Scan for the cell matching the given text and deliver its (x, y) coordinate at center. 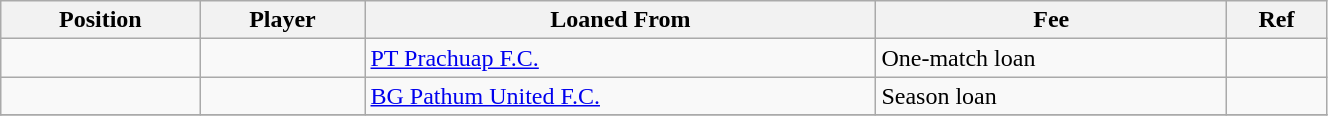
Position (100, 20)
One-match loan (1052, 58)
BG Pathum United F.C. (620, 96)
Ref (1276, 20)
PT Prachuap F.C. (620, 58)
Season loan (1052, 96)
Player (282, 20)
Loaned From (620, 20)
Fee (1052, 20)
